Provide the (X, Y) coordinate of the cell's center where the given text is located.  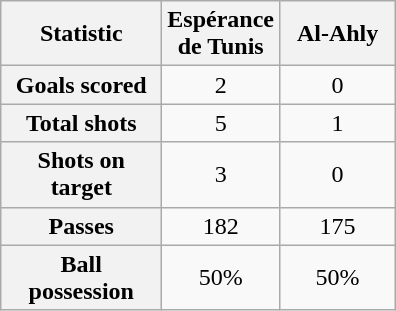
2 (221, 85)
Total shots (82, 123)
5 (221, 123)
182 (221, 226)
1 (338, 123)
Goals scored (82, 85)
175 (338, 226)
3 (221, 174)
Shots on target (82, 174)
Ball possession (82, 278)
Statistic (82, 34)
Espérance de Tunis (221, 34)
Passes (82, 226)
Al-Ahly (338, 34)
